Identify which cell holds the provided text, then report its (x, y) central coordinate. 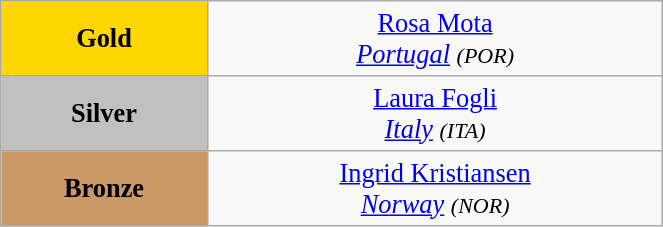
Silver (104, 112)
Laura FogliItaly (ITA) (435, 112)
Bronze (104, 188)
Ingrid KristiansenNorway (NOR) (435, 188)
Rosa MotaPortugal (POR) (435, 38)
Gold (104, 38)
